Provide the (x, y) coordinate of the cell's center where the given text is located.  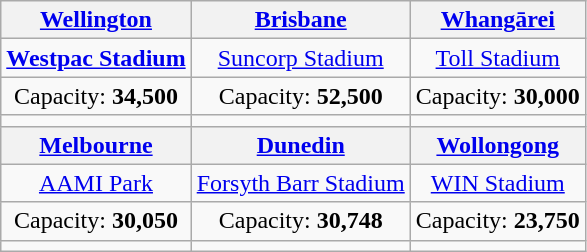
Whangārei (498, 20)
Melbourne (96, 145)
WIN Stadium (498, 183)
Brisbane (300, 20)
Capacity: 30,050 (96, 221)
Toll Stadium (498, 58)
Westpac Stadium (96, 58)
Wellington (96, 20)
Dunedin (300, 145)
Forsyth Barr Stadium (300, 183)
Capacity: 23,750 (498, 221)
Suncorp Stadium (300, 58)
Wollongong (498, 145)
Capacity: 30,748 (300, 221)
Capacity: 34,500 (96, 96)
AAMI Park (96, 183)
Capacity: 30,000 (498, 96)
Capacity: 52,500 (300, 96)
